For the text-containing cell, return its midpoint in [X, Y] coordinate format. 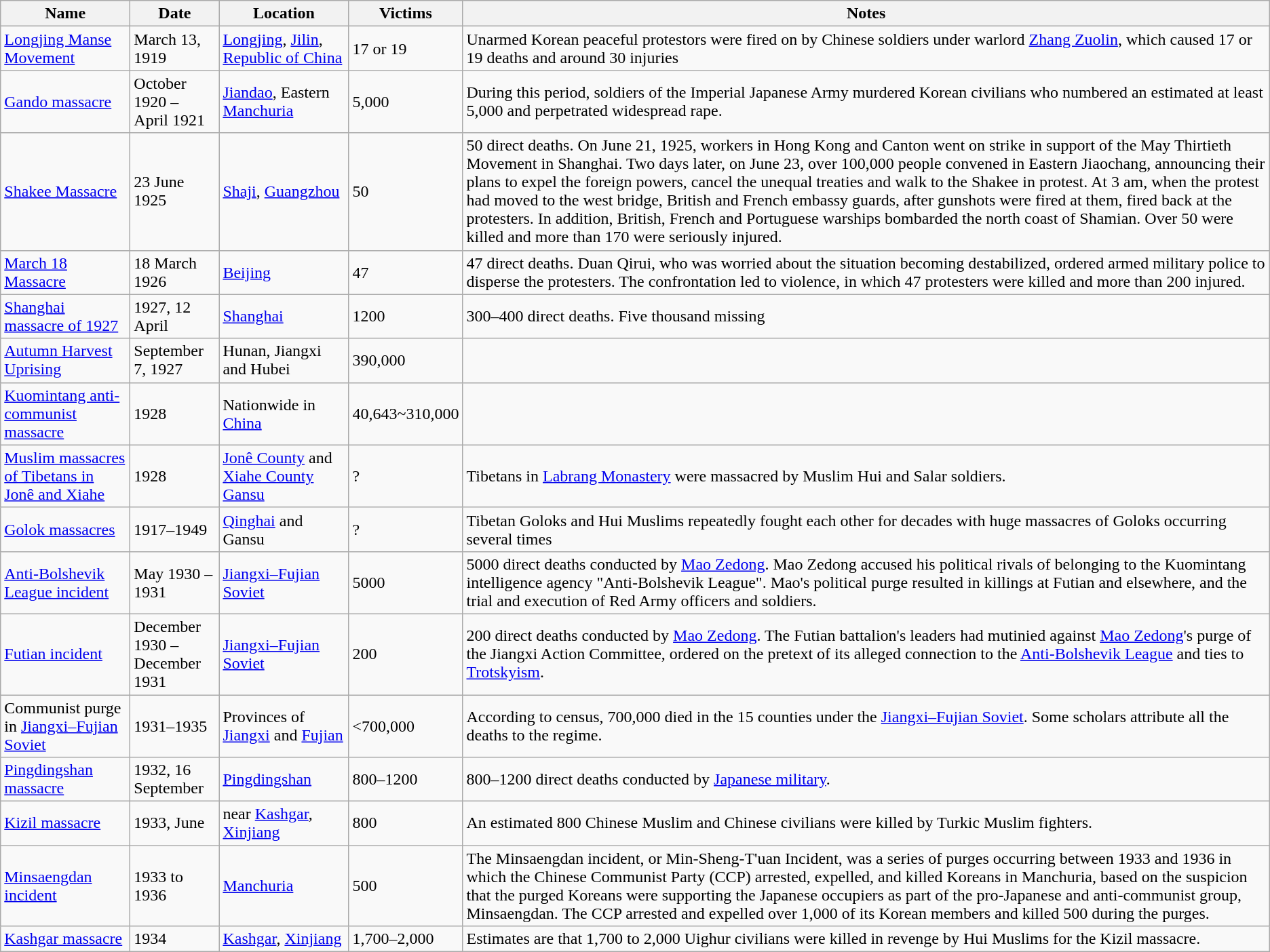
Pingdingshan [284, 780]
Shakee Massacre [65, 191]
Muslim massacres of Tibetans in Jonê and Xiahe [65, 476]
Futian incident [65, 654]
Date [175, 14]
December 1930 – December 1931 [175, 654]
An estimated 800 Chinese Muslim and Chinese civilians were killed by Turkic Muslim fighters. [866, 823]
Kashgar, Xinjiang [284, 939]
According to census, 700,000 died in the 15 counties under the Jiangxi–Fujian Soviet. Some scholars attribute all the deaths to the regime. [866, 726]
18 March 1926 [175, 273]
March 13, 1919 [175, 49]
Shanghai massacre of 1927 [65, 316]
Notes [866, 14]
Qinghai and Gansu [284, 529]
Provinces of Jiangxi and Fujian [284, 726]
May 1930 – 1931 [175, 582]
Jonê County and Xiahe County Gansu [284, 476]
1931–1935 [175, 726]
<700,000 [406, 726]
Longjing Manse Movement [65, 49]
500 [406, 886]
Manchuria [284, 886]
Communist purge in Jiangxi–Fujian Soviet [65, 726]
Kashgar massacre [65, 939]
1,700–2,000 [406, 939]
March 18 Massacre [65, 273]
Kizil massacre [65, 823]
Kuomintang anti-communist massacre [65, 414]
Golok massacres [65, 529]
1933 to 1936 [175, 886]
23 June 1925 [175, 191]
Victims [406, 14]
Unarmed Korean peaceful protestors were fired on by Chinese soldiers under warlord Zhang Zuolin, which caused 17 or 19 deaths and around 30 injuries [866, 49]
300–400 direct deaths. Five thousand missing [866, 316]
Hunan, Jiangxi and Hubei [284, 361]
50 [406, 191]
Longjing, Jilin, Republic of China [284, 49]
Autumn Harvest Uprising [65, 361]
1917–1949 [175, 529]
Shanghai [284, 316]
5,000 [406, 102]
Gando massacre [65, 102]
40,643~310,000 [406, 414]
Jiandao, Eastern Manchuria [284, 102]
800–1200 direct deaths conducted by Japanese military. [866, 780]
800–1200 [406, 780]
Name [65, 14]
390,000 [406, 361]
Tibetan Goloks and Hui Muslims repeatedly fought each other for decades with huge massacres of Goloks occurring several times [866, 529]
October 1920 – April 1921 [175, 102]
Beijing [284, 273]
1200 [406, 316]
Location [284, 14]
Shaji, Guangzhou [284, 191]
Tibetans in Labrang Monastery were massacred by Muslim Hui and Salar soldiers. [866, 476]
Pingdingshan massacre [65, 780]
1934 [175, 939]
1933, June [175, 823]
5000 [406, 582]
Nationwide in China [284, 414]
47 [406, 273]
Minsaengdan incident [65, 886]
Estimates are that 1,700 to 2,000 Uighur civilians were killed in revenge by Hui Muslims for the Kizil massacre. [866, 939]
200 [406, 654]
Anti-Bolshevik League incident [65, 582]
1932, 16 September [175, 780]
800 [406, 823]
September 7, 1927 [175, 361]
17 or 19 [406, 49]
near Kashgar, Xinjiang [284, 823]
1927, 12 April [175, 316]
